Return [x, y] of the center of cell containing provided text 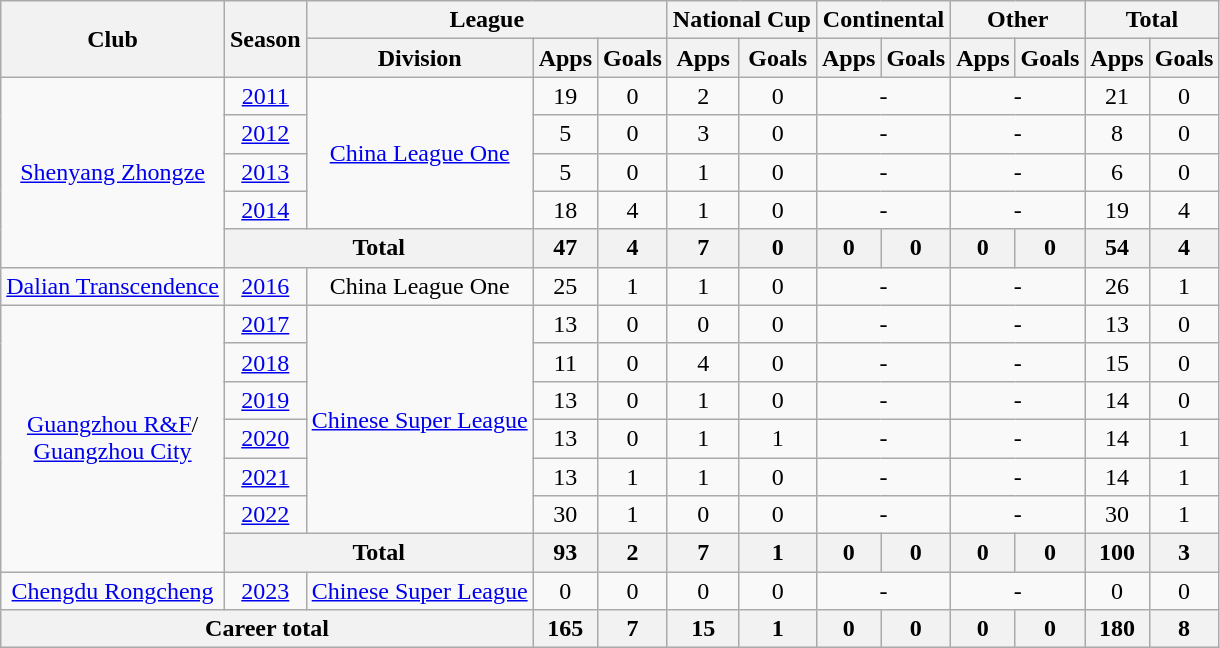
League [486, 20]
Shenyang Zhongze [113, 172]
Dalian Transcendence [113, 286]
6 [1117, 172]
47 [565, 248]
18 [565, 210]
2014 [265, 210]
Chengdu Rongcheng [113, 591]
Club [113, 39]
Other [1018, 20]
National Cup [742, 20]
11 [565, 362]
2017 [265, 324]
2016 [265, 286]
100 [1117, 553]
2013 [265, 172]
93 [565, 553]
25 [565, 286]
165 [565, 629]
Division [420, 58]
Career total [267, 629]
21 [1117, 96]
26 [1117, 286]
2020 [265, 438]
2022 [265, 515]
2018 [265, 362]
180 [1117, 629]
Season [265, 39]
2011 [265, 96]
54 [1117, 248]
Guangzhou R&F/ Guangzhou City [113, 438]
2023 [265, 591]
2021 [265, 477]
2012 [265, 134]
2019 [265, 400]
Continental [883, 20]
